Extract the [X, Y] coordinate from the center of the cell holding the provided text.  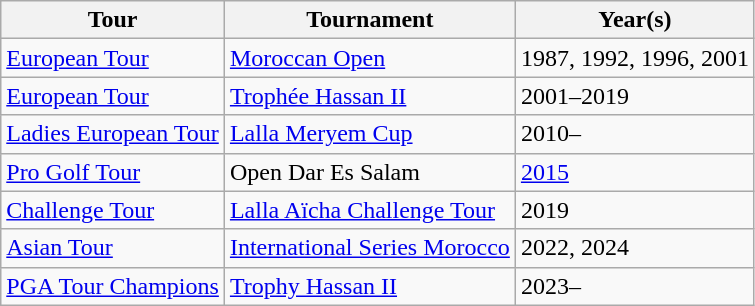
Open Dar Es Salam [370, 172]
Lalla Aïcha Challenge Tour [370, 210]
2001–2019 [634, 96]
2022, 2024 [634, 248]
Lalla Meryem Cup [370, 134]
Pro Golf Tour [113, 172]
1987, 1992, 1996, 2001 [634, 58]
Trophy Hassan II [370, 286]
PGA Tour Champions [113, 286]
2023– [634, 286]
Moroccan Open [370, 58]
Trophée Hassan II [370, 96]
International Series Morocco [370, 248]
Year(s) [634, 20]
2010– [634, 134]
2015 [634, 172]
Tour [113, 20]
Challenge Tour [113, 210]
2019 [634, 210]
Asian Tour [113, 248]
Ladies European Tour [113, 134]
Tournament [370, 20]
